Return the [x, y] coordinate for the center point of the cell that contains the specified text.  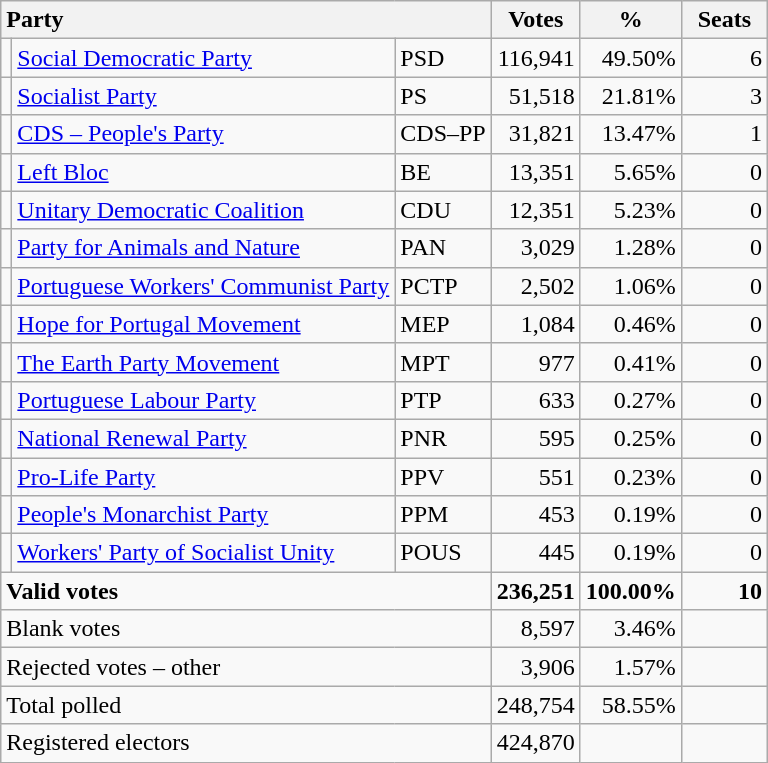
Total polled [246, 705]
CDS – People's Party [204, 134]
PSD [443, 58]
Workers' Party of Socialist Unity [204, 553]
MPT [443, 362]
595 [536, 438]
POUS [443, 553]
PAN [443, 248]
Unitary Democratic Coalition [204, 210]
0.46% [630, 324]
633 [536, 400]
BE [443, 172]
977 [536, 362]
116,941 [536, 58]
PS [443, 96]
1.57% [630, 667]
Registered electors [246, 743]
Party [246, 20]
PPM [443, 515]
5.23% [630, 210]
Hope for Portugal Movement [204, 324]
13,351 [536, 172]
0.27% [630, 400]
1 [724, 134]
6 [724, 58]
12,351 [536, 210]
13.47% [630, 134]
People's Monarchist Party [204, 515]
236,251 [536, 591]
% [630, 20]
445 [536, 553]
Portuguese Labour Party [204, 400]
453 [536, 515]
Rejected votes – other [246, 667]
Blank votes [246, 629]
0.41% [630, 362]
1.06% [630, 286]
51,518 [536, 96]
PNR [443, 438]
5.65% [630, 172]
2,502 [536, 286]
MEP [443, 324]
551 [536, 477]
31,821 [536, 134]
PCTP [443, 286]
248,754 [536, 705]
CDS–PP [443, 134]
3,906 [536, 667]
The Earth Party Movement [204, 362]
8,597 [536, 629]
3.46% [630, 629]
Votes [536, 20]
49.50% [630, 58]
21.81% [630, 96]
PPV [443, 477]
Valid votes [246, 591]
Party for Animals and Nature [204, 248]
3,029 [536, 248]
PTP [443, 400]
National Renewal Party [204, 438]
0.25% [630, 438]
10 [724, 591]
Pro-Life Party [204, 477]
Seats [724, 20]
58.55% [630, 705]
100.00% [630, 591]
424,870 [536, 743]
CDU [443, 210]
Socialist Party [204, 96]
1.28% [630, 248]
Social Democratic Party [204, 58]
3 [724, 96]
Portuguese Workers' Communist Party [204, 286]
Left Bloc [204, 172]
0.23% [630, 477]
1,084 [536, 324]
